Locate the cell with the specified text and output its [x, y] center coordinate. 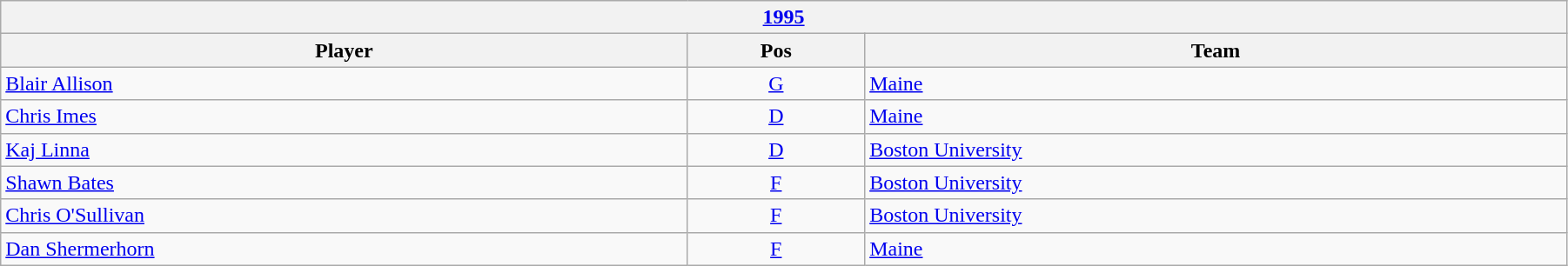
Chris Imes [345, 116]
Blair Allison [345, 83]
G [776, 83]
Pos [776, 50]
Team [1216, 50]
Dan Shermerhorn [345, 249]
Player [345, 50]
Chris O'Sullivan [345, 216]
1995 [784, 17]
Shawn Bates [345, 183]
Kaj Linna [345, 150]
